Detect which cell encompasses the target text, then output its (x, y) center coordinate. 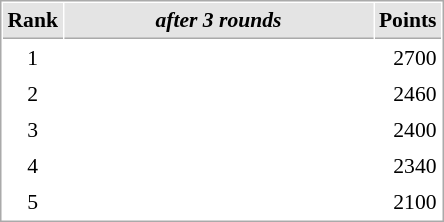
5 (32, 201)
2340 (408, 165)
Points (408, 21)
2700 (408, 57)
1 (32, 57)
2100 (408, 201)
3 (32, 129)
2 (32, 93)
after 3 rounds (218, 21)
2460 (408, 93)
2400 (408, 129)
4 (32, 165)
Rank (32, 21)
